Identify which cell holds the provided text, then report its (x, y) central coordinate. 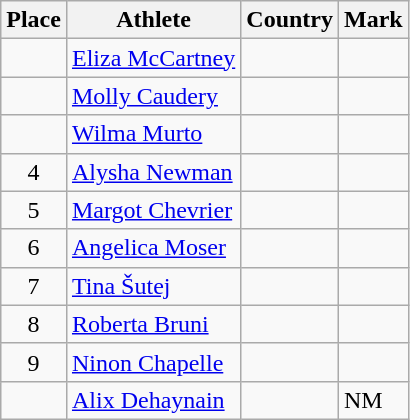
Tina Šutej (153, 286)
Mark (374, 20)
Molly Caudery (153, 96)
8 (34, 324)
Roberta Bruni (153, 324)
Country (290, 20)
Ninon Chapelle (153, 362)
Alysha Newman (153, 172)
6 (34, 248)
9 (34, 362)
Place (34, 20)
Athlete (153, 20)
Margot Chevrier (153, 210)
Alix Dehaynain (153, 400)
7 (34, 286)
NM (374, 400)
Wilma Murto (153, 134)
5 (34, 210)
Eliza McCartney (153, 58)
Angelica Moser (153, 248)
4 (34, 172)
